For the text-containing cell, return its midpoint in (X, Y) coordinate format. 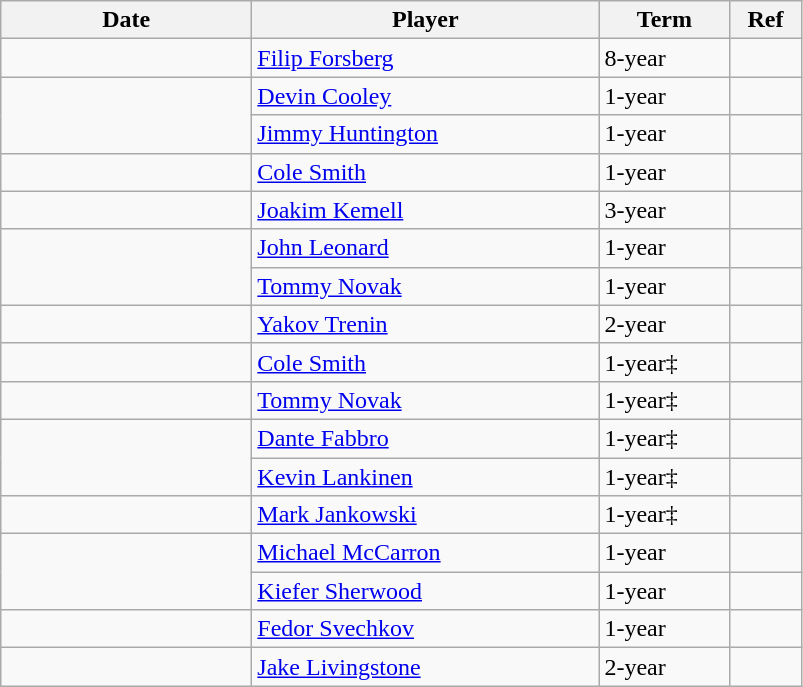
Kiefer Sherwood (426, 591)
Michael McCarron (426, 553)
Mark Jankowski (426, 515)
Kevin Lankinen (426, 477)
Jimmy Huntington (426, 134)
Dante Fabbro (426, 438)
Yakov Trenin (426, 324)
Ref (766, 20)
Devin Cooley (426, 96)
Jake Livingstone (426, 667)
Term (664, 20)
John Leonard (426, 248)
Fedor Svechkov (426, 629)
8-year (664, 58)
3-year (664, 210)
Filip Forsberg (426, 58)
Player (426, 20)
Date (126, 20)
Joakim Kemell (426, 210)
